Provide the (X, Y) coordinate of the cell's center where the given text is located.  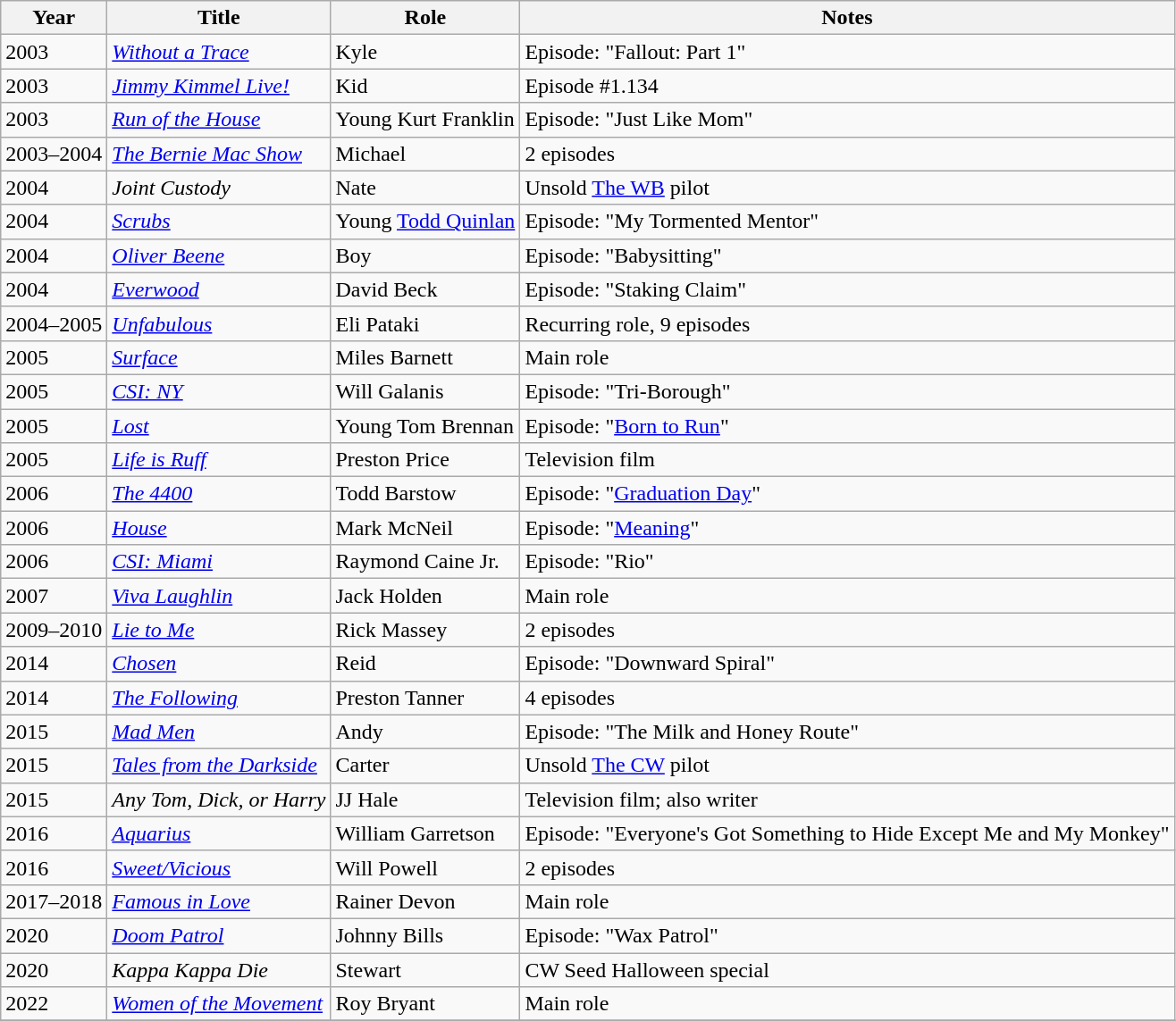
Preston Tanner (425, 698)
Mad Men (219, 732)
Rick Massey (425, 630)
Lie to Me (219, 630)
2017–2018 (54, 901)
Television film; also writer (847, 799)
Chosen (219, 664)
Notes (847, 18)
David Beck (425, 289)
Unsold The CW pilot (847, 766)
Jimmy Kimmel Live! (219, 86)
Famous in Love (219, 901)
Eli Pataki (425, 323)
Joint Custody (219, 188)
Johnny Bills (425, 935)
Episode: "My Tormented Mentor" (847, 222)
Episode: "Fallout: Part 1" (847, 52)
Episode: "Downward Spiral" (847, 664)
Episode: "Babysitting" (847, 255)
Miles Barnett (425, 357)
Women of the Movement (219, 1004)
Role (425, 18)
William Garretson (425, 833)
Todd Barstow (425, 494)
Carter (425, 766)
Kappa Kappa Die (219, 969)
Episode: "Tri-Borough" (847, 391)
Episode: "Just Like Mom" (847, 120)
House (219, 528)
The Following (219, 698)
Kid (425, 86)
Nate (425, 188)
Episode: "Born to Run" (847, 426)
Title (219, 18)
2022 (54, 1004)
Sweet/Vicious (219, 867)
Raymond Caine Jr. (425, 562)
Recurring role, 9 episodes (847, 323)
Preston Price (425, 460)
The Bernie Mac Show (219, 154)
Scrubs (219, 222)
4 episodes (847, 698)
Aquarius (219, 833)
2007 (54, 596)
Episode: "The Milk and Honey Route" (847, 732)
Rainer Devon (425, 901)
Episode: "Meaning" (847, 528)
Young Kurt Franklin (425, 120)
Will Galanis (425, 391)
Reid (425, 664)
Viva Laughlin (219, 596)
Doom Patrol (219, 935)
Roy Bryant (425, 1004)
Episode: "Staking Claim" (847, 289)
Everwood (219, 289)
Television film (847, 460)
Episode: "Wax Patrol" (847, 935)
Andy (425, 732)
2004–2005 (54, 323)
2009–2010 (54, 630)
Oliver Beene (219, 255)
Jack Holden (425, 596)
CSI: NY (219, 391)
CW Seed Halloween special (847, 969)
The 4400 (219, 494)
Mark McNeil (425, 528)
JJ Hale (425, 799)
Young Tom Brennan (425, 426)
Lost (219, 426)
Surface (219, 357)
2003–2004 (54, 154)
Will Powell (425, 867)
Episode: "Graduation Day" (847, 494)
Year (54, 18)
CSI: Miami (219, 562)
Stewart (425, 969)
Boy (425, 255)
Unfabulous (219, 323)
Episode #1.134 (847, 86)
Kyle (425, 52)
Life is Ruff (219, 460)
Tales from the Darkside (219, 766)
Episode: "Rio" (847, 562)
Unsold The WB pilot (847, 188)
Without a Trace (219, 52)
Michael (425, 154)
Any Tom, Dick, or Harry (219, 799)
Episode: "Everyone's Got Something to Hide Except Me and My Monkey" (847, 833)
Run of the House (219, 120)
Young Todd Quinlan (425, 222)
